Output the (x, y) coordinate of the center of the cell containing the given text.  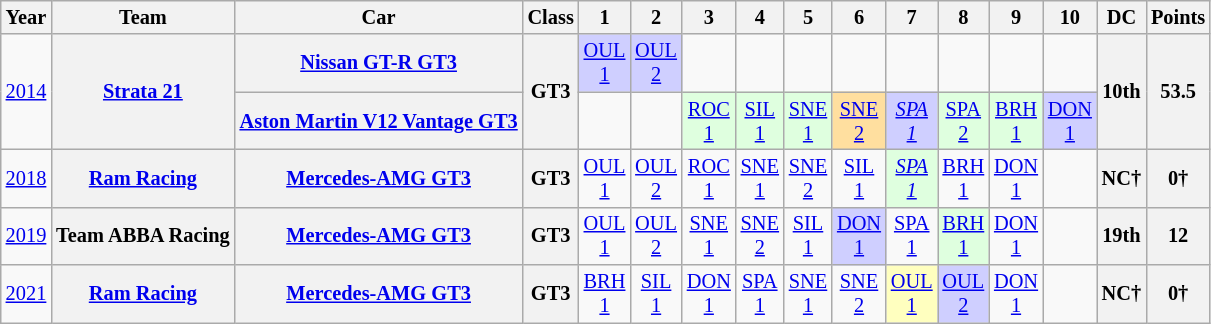
6 (859, 17)
53.5 (1178, 92)
2018 (26, 178)
5 (808, 17)
19th (1122, 236)
3 (709, 17)
8 (964, 17)
Aston Martin V12 Vantage GT3 (379, 121)
Team ABBA Racing (142, 236)
12 (1178, 236)
4 (760, 17)
SPA2 (964, 121)
Class (551, 17)
2021 (26, 294)
10th (1122, 92)
DC (1122, 17)
Year (26, 17)
2019 (26, 236)
10 (1070, 17)
Points (1178, 17)
Strata 21 (142, 92)
2014 (26, 92)
7 (912, 17)
9 (1016, 17)
2 (656, 17)
Team (142, 17)
1 (605, 17)
Nissan GT-R GT3 (379, 63)
Car (379, 17)
